From the cell containing the given text, extract its center point as (x, y) coordinate. 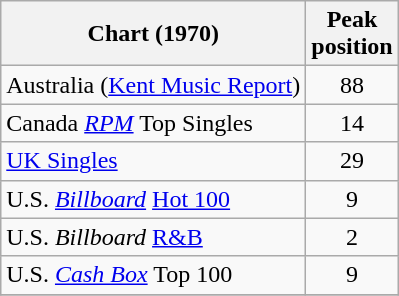
88 (352, 85)
29 (352, 161)
Chart (1970) (154, 34)
2 (352, 237)
U.S. Billboard Hot 100 (154, 199)
Canada RPM Top Singles (154, 123)
U.S. Cash Box Top 100 (154, 275)
Peakposition (352, 34)
U.S. Billboard R&B (154, 237)
Australia (Kent Music Report) (154, 85)
UK Singles (154, 161)
14 (352, 123)
